Search for the cell housing the specified text and yield its [x, y] center coordinate. 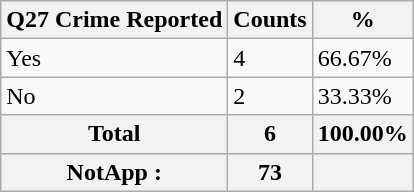
100.00% [362, 134]
Total [114, 134]
73 [270, 172]
6 [270, 134]
Yes [114, 58]
Q27 Crime Reported [114, 20]
4 [270, 58]
Counts [270, 20]
% [362, 20]
2 [270, 96]
33.33% [362, 96]
No [114, 96]
66.67% [362, 58]
NotApp : [114, 172]
